Detect which cell encompasses the target text, then output its [x, y] center coordinate. 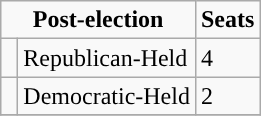
2 [227, 96]
Democratic-Held [107, 96]
Post-election [98, 20]
Republican-Held [107, 58]
Seats [227, 20]
4 [227, 58]
